Output the (x, y) coordinate of the center of the cell containing the given text.  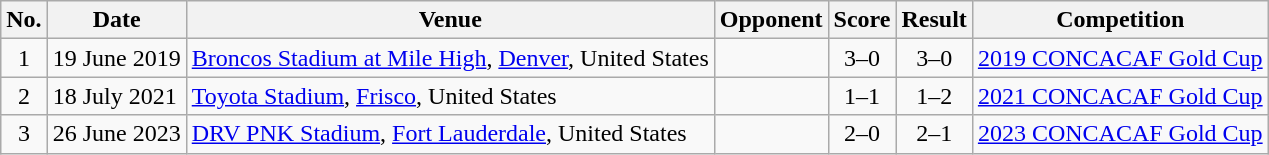
Date (116, 20)
Toyota Stadium, Frisco, United States (450, 96)
2–1 (934, 134)
2 (24, 96)
No. (24, 20)
Score (862, 20)
Venue (450, 20)
Competition (1120, 20)
1 (24, 58)
2021 CONCACAF Gold Cup (1120, 96)
3 (24, 134)
19 June 2019 (116, 58)
2–0 (862, 134)
26 June 2023 (116, 134)
Broncos Stadium at Mile High, Denver, United States (450, 58)
2019 CONCACAF Gold Cup (1120, 58)
DRV PNK Stadium, Fort Lauderdale, United States (450, 134)
Result (934, 20)
18 July 2021 (116, 96)
2023 CONCACAF Gold Cup (1120, 134)
Opponent (771, 20)
1–1 (862, 96)
1–2 (934, 96)
